From the cell containing the given text, extract its center point as [x, y] coordinate. 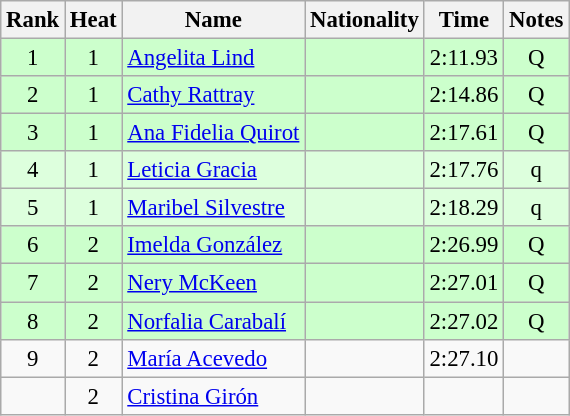
Angelita Lind [214, 58]
9 [33, 358]
Cristina Girón [214, 396]
Cathy Rattray [214, 95]
Name [214, 20]
2:27.01 [464, 283]
Ana Fidelia Quirot [214, 133]
2:14.86 [464, 95]
7 [33, 283]
2:26.99 [464, 245]
Heat [94, 20]
2:17.61 [464, 133]
Time [464, 20]
2:27.02 [464, 321]
Norfalia Carabalí [214, 321]
2:17.76 [464, 170]
4 [33, 170]
2:11.93 [464, 58]
Maribel Silvestre [214, 208]
María Acevedo [214, 358]
6 [33, 245]
Leticia Gracia [214, 170]
Nery McKeen [214, 283]
Nationality [364, 20]
Rank [33, 20]
Notes [536, 20]
Imelda González [214, 245]
2:27.10 [464, 358]
3 [33, 133]
8 [33, 321]
5 [33, 208]
2:18.29 [464, 208]
